Output the (X, Y) coordinate of the center of the cell containing the given text.  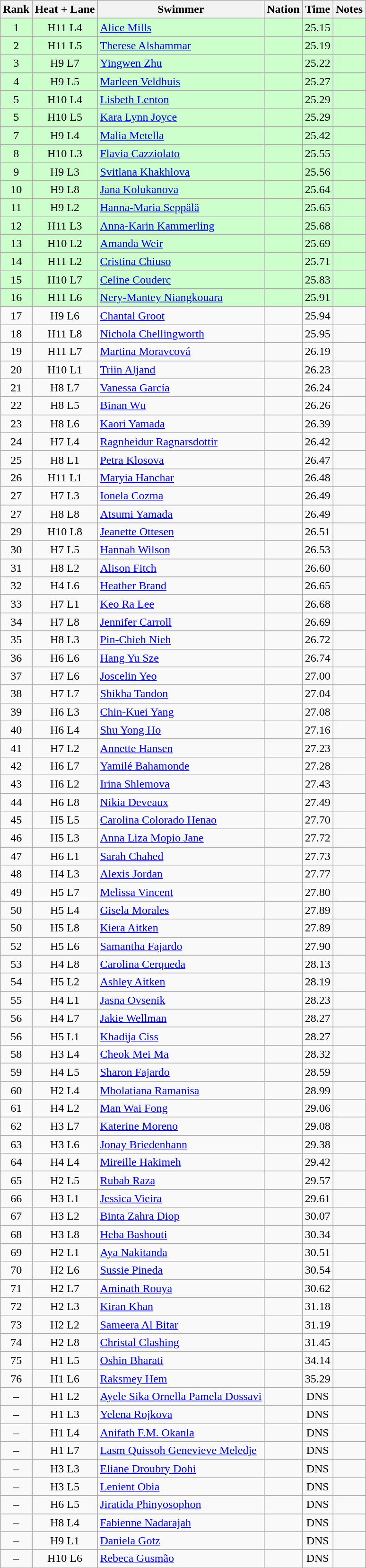
30.51 (318, 1252)
H1 L6 (65, 1379)
52 (16, 946)
37 (16, 676)
Ayele Sika Ornella Pamela Dossavi (181, 1397)
Sarah Chahed (181, 856)
29.06 (318, 1108)
Carolina Cerqueda (181, 964)
Malia Metella (181, 135)
34 (16, 622)
18 (16, 334)
30.62 (318, 1288)
26.65 (318, 586)
Christal Clashing (181, 1342)
Chin-Kuei Yang (181, 712)
H11 L8 (65, 334)
27.43 (318, 784)
H7 L8 (65, 622)
Amanda Weir (181, 244)
26.60 (318, 568)
Petra Klosova (181, 460)
H8 L7 (65, 388)
Jennifer Carroll (181, 622)
H2 L2 (65, 1324)
Keo Ra Lee (181, 604)
Yamilé Bahamonde (181, 766)
H11 L5 (65, 45)
Flavia Cazziolato (181, 153)
H10 L4 (65, 99)
H4 L8 (65, 964)
Ionela Cozma (181, 496)
H7 L5 (65, 550)
30.54 (318, 1270)
28.23 (318, 1000)
Triin Aljand (181, 370)
H6 L3 (65, 712)
76 (16, 1379)
H6 L7 (65, 766)
H3 L4 (65, 1054)
25.56 (318, 171)
H11 L7 (65, 352)
31.45 (318, 1342)
H11 L6 (65, 298)
27.77 (318, 874)
H9 L3 (65, 171)
H11 L4 (65, 27)
H10 L2 (65, 244)
Marleen Veldhuis (181, 81)
H5 L8 (65, 928)
H6 L8 (65, 802)
25.68 (318, 226)
25.71 (318, 262)
30 (16, 550)
25.22 (318, 63)
H5 L6 (65, 946)
Irina Shlemova (181, 784)
H8 L2 (65, 568)
Nichola Chellingworth (181, 334)
Joscelin Yeo (181, 676)
Shu Yong Ho (181, 730)
25.64 (318, 189)
Man Wai Fong (181, 1108)
H7 L3 (65, 496)
Ashley Aitken (181, 982)
H3 L5 (65, 1487)
26.53 (318, 550)
65 (16, 1180)
H4 L5 (65, 1072)
H6 L1 (65, 856)
1 (16, 27)
3 (16, 63)
Raksmey Hem (181, 1379)
9 (16, 171)
73 (16, 1324)
Katerine Moreno (181, 1126)
Sussie Pineda (181, 1270)
36 (16, 658)
Chantal Groot (181, 316)
Anna Liza Mopio Jane (181, 838)
Time (318, 9)
61 (16, 1108)
H9 L4 (65, 135)
29.08 (318, 1126)
29.57 (318, 1180)
62 (16, 1126)
H10 L1 (65, 370)
Yingwen Zhu (181, 63)
H1 L4 (65, 1433)
Cristina Chiuso (181, 262)
H8 L3 (65, 640)
Rubab Raza (181, 1180)
H4 L4 (65, 1162)
H7 L7 (65, 694)
26 (16, 478)
25.95 (318, 334)
15 (16, 280)
H5 L4 (65, 910)
Melissa Vincent (181, 892)
Eliane Droubry Dohi (181, 1469)
H8 L6 (65, 424)
H2 L3 (65, 1306)
27.80 (318, 892)
38 (16, 694)
29.61 (318, 1198)
Nery-Mantey Niangkouara (181, 298)
Binta Zahra Diop (181, 1216)
Annette Hansen (181, 748)
H7 L6 (65, 676)
Shikha Tandon (181, 694)
26.68 (318, 604)
14 (16, 262)
H1 L3 (65, 1415)
Lasm Quissoh Genevieve Meledje (181, 1451)
25.19 (318, 45)
60 (16, 1090)
Heather Brand (181, 586)
H8 L5 (65, 406)
H10 L3 (65, 153)
Aya Nakitanda (181, 1252)
27.28 (318, 766)
66 (16, 1198)
40 (16, 730)
28.19 (318, 982)
27.23 (318, 748)
24 (16, 442)
H2 L1 (65, 1252)
H3 L1 (65, 1198)
H6 L2 (65, 784)
H10 L8 (65, 532)
31 (16, 568)
70 (16, 1270)
12 (16, 226)
25.91 (318, 298)
26.74 (318, 658)
Alison Fitch (181, 568)
Lisbeth Lenton (181, 99)
H3 L6 (65, 1144)
H7 L4 (65, 442)
4 (16, 81)
63 (16, 1144)
28.32 (318, 1054)
28.13 (318, 964)
Kaori Yamada (181, 424)
Jana Kolukanova (181, 189)
H11 L2 (65, 262)
26.69 (318, 622)
Rank (16, 9)
H4 L1 (65, 1000)
Khadija Ciss (181, 1036)
Swimmer (181, 9)
Ragnheidur Ragnarsdottir (181, 442)
Therese Alshammar (181, 45)
Atsumi Yamada (181, 514)
27.49 (318, 802)
Samantha Fajardo (181, 946)
27.00 (318, 676)
H2 L7 (65, 1288)
H2 L8 (65, 1342)
22 (16, 406)
25.15 (318, 27)
35 (16, 640)
20 (16, 370)
Carolina Colorado Henao (181, 820)
42 (16, 766)
Yelena Rojkova (181, 1415)
26.47 (318, 460)
35.29 (318, 1379)
Hanna-Maria Seppälä (181, 207)
H4 L6 (65, 586)
46 (16, 838)
H5 L3 (65, 838)
28.99 (318, 1090)
Aminath Rouya (181, 1288)
H5 L7 (65, 892)
Rebeca Gusmão (181, 1559)
H9 L6 (65, 316)
55 (16, 1000)
Heba Bashouti (181, 1234)
41 (16, 748)
25.42 (318, 135)
H5 L2 (65, 982)
68 (16, 1234)
H5 L5 (65, 820)
H10 L6 (65, 1559)
25.94 (318, 316)
Martina Moravcová (181, 352)
58 (16, 1054)
Maryia Hanchar (181, 478)
69 (16, 1252)
26.39 (318, 424)
Svitlana Khakhlova (181, 171)
Jakie Wellman (181, 1018)
25.83 (318, 280)
39 (16, 712)
31.19 (318, 1324)
H3 L2 (65, 1216)
48 (16, 874)
29.38 (318, 1144)
26.72 (318, 640)
44 (16, 802)
26.26 (318, 406)
H6 L6 (65, 658)
59 (16, 1072)
26.51 (318, 532)
Fabienne Nadarajah (181, 1523)
H1 L5 (65, 1360)
16 (16, 298)
H7 L2 (65, 748)
Jessica Vieira (181, 1198)
H3 L3 (65, 1469)
Sameera Al Bitar (181, 1324)
Daniela Gotz (181, 1541)
H9 L7 (65, 63)
30.34 (318, 1234)
29 (16, 532)
27.70 (318, 820)
H10 L5 (65, 117)
H2 L4 (65, 1090)
Lenient Obia (181, 1487)
H10 L7 (65, 280)
25.69 (318, 244)
26.42 (318, 442)
67 (16, 1216)
H8 L8 (65, 514)
27.04 (318, 694)
74 (16, 1342)
10 (16, 189)
H6 L4 (65, 730)
H6 L5 (65, 1505)
11 (16, 207)
H4 L7 (65, 1018)
Kiran Khan (181, 1306)
32 (16, 586)
H9 L2 (65, 207)
H2 L5 (65, 1180)
26.23 (318, 370)
26.48 (318, 478)
H9 L5 (65, 81)
27.16 (318, 730)
H5 L1 (65, 1036)
H9 L1 (65, 1541)
26.24 (318, 388)
29.42 (318, 1162)
Celine Couderc (181, 280)
Oshin Bharati (181, 1360)
54 (16, 982)
Anifath F.M. Okanla (181, 1433)
Anna-Karin Kammerling (181, 226)
28.59 (318, 1072)
72 (16, 1306)
34.14 (318, 1360)
33 (16, 604)
H1 L2 (65, 1397)
Jasna Ovsenik (181, 1000)
H1 L7 (65, 1451)
Alexis Jordan (181, 874)
H11 L3 (65, 226)
Alice Mills (181, 27)
Kara Lynn Joyce (181, 117)
25 (16, 460)
H7 L1 (65, 604)
25.55 (318, 153)
27.73 (318, 856)
Binan Wu (181, 406)
26.19 (318, 352)
23 (16, 424)
25.27 (318, 81)
49 (16, 892)
Hang Yu Sze (181, 658)
21 (16, 388)
Pin-Chieh Nieh (181, 640)
27.08 (318, 712)
47 (16, 856)
13 (16, 244)
Sharon Fajardo (181, 1072)
Vanessa García (181, 388)
43 (16, 784)
H3 L8 (65, 1234)
H3 L7 (65, 1126)
17 (16, 316)
30.07 (318, 1216)
Mbolatiana Ramanisa (181, 1090)
H4 L2 (65, 1108)
8 (16, 153)
75 (16, 1360)
Hannah Wilson (181, 550)
Notes (349, 9)
H8 L1 (65, 460)
Mireille Hakimeh (181, 1162)
53 (16, 964)
64 (16, 1162)
2 (16, 45)
Heat + Lane (65, 9)
Gisela Morales (181, 910)
H8 L4 (65, 1523)
H4 L3 (65, 874)
H2 L6 (65, 1270)
27.72 (318, 838)
Jiratida Phinyosophon (181, 1505)
Nation (283, 9)
71 (16, 1288)
H11 L1 (65, 478)
25.65 (318, 207)
Cheok Mei Ma (181, 1054)
Jonay Briedenhann (181, 1144)
31.18 (318, 1306)
27.90 (318, 946)
19 (16, 352)
45 (16, 820)
H9 L8 (65, 189)
Kiera Aitken (181, 928)
Nikia Deveaux (181, 802)
Jeanette Ottesen (181, 532)
7 (16, 135)
